From the cell containing the given text, extract its center point as (X, Y) coordinate. 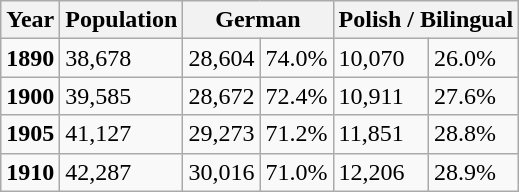
28.8% (473, 134)
74.0% (296, 58)
1890 (30, 58)
30,016 (222, 172)
10,911 (380, 96)
1900 (30, 96)
38,678 (122, 58)
10,070 (380, 58)
29,273 (222, 134)
Population (122, 20)
28,604 (222, 58)
1910 (30, 172)
Year (30, 20)
42,287 (122, 172)
German (258, 20)
28.9% (473, 172)
71.0% (296, 172)
39,585 (122, 96)
41,127 (122, 134)
11,851 (380, 134)
72.4% (296, 96)
71.2% (296, 134)
27.6% (473, 96)
1905 (30, 134)
28,672 (222, 96)
Polish / Bilingual (426, 20)
26.0% (473, 58)
12,206 (380, 172)
